Pinpoint the cell where the given text exists, returning its (x, y) midpoint coordinate. 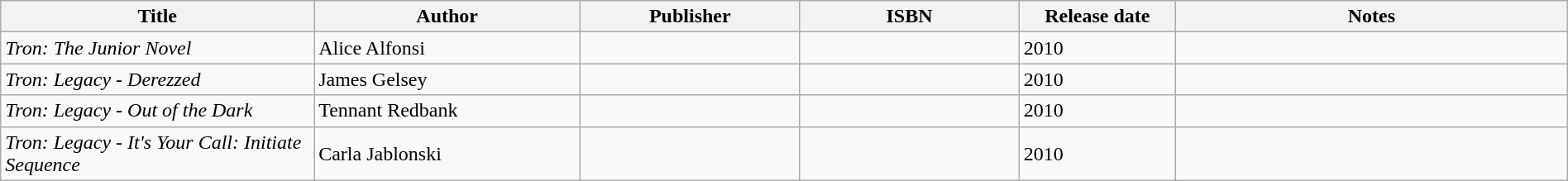
Tron: The Junior Novel (157, 48)
Release date (1097, 17)
Author (447, 17)
Notes (1372, 17)
Title (157, 17)
James Gelsey (447, 79)
Publisher (690, 17)
Alice Alfonsi (447, 48)
Carla Jablonski (447, 154)
Tennant Redbank (447, 111)
Tron: Legacy - It's Your Call: Initiate Sequence (157, 154)
Tron: Legacy - Out of the Dark (157, 111)
ISBN (910, 17)
Tron: Legacy - Derezzed (157, 79)
